Output the [X, Y] coordinate of the center of the cell containing the given text.  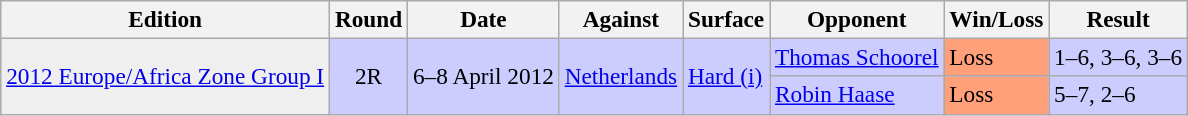
Thomas Schoorel [857, 57]
Round [369, 19]
Date [484, 19]
Robin Haase [857, 95]
5–7, 2–6 [1118, 95]
Edition [166, 19]
Opponent [857, 19]
2R [369, 76]
6–8 April 2012 [484, 76]
Result [1118, 19]
Netherlands [620, 76]
Win/Loss [996, 19]
Surface [726, 19]
Against [620, 19]
2012 Europe/Africa Zone Group I [166, 76]
1–6, 3–6, 3–6 [1118, 57]
Hard (i) [726, 76]
